Provide the (X, Y) coordinate of the cell's center where the given text is located.  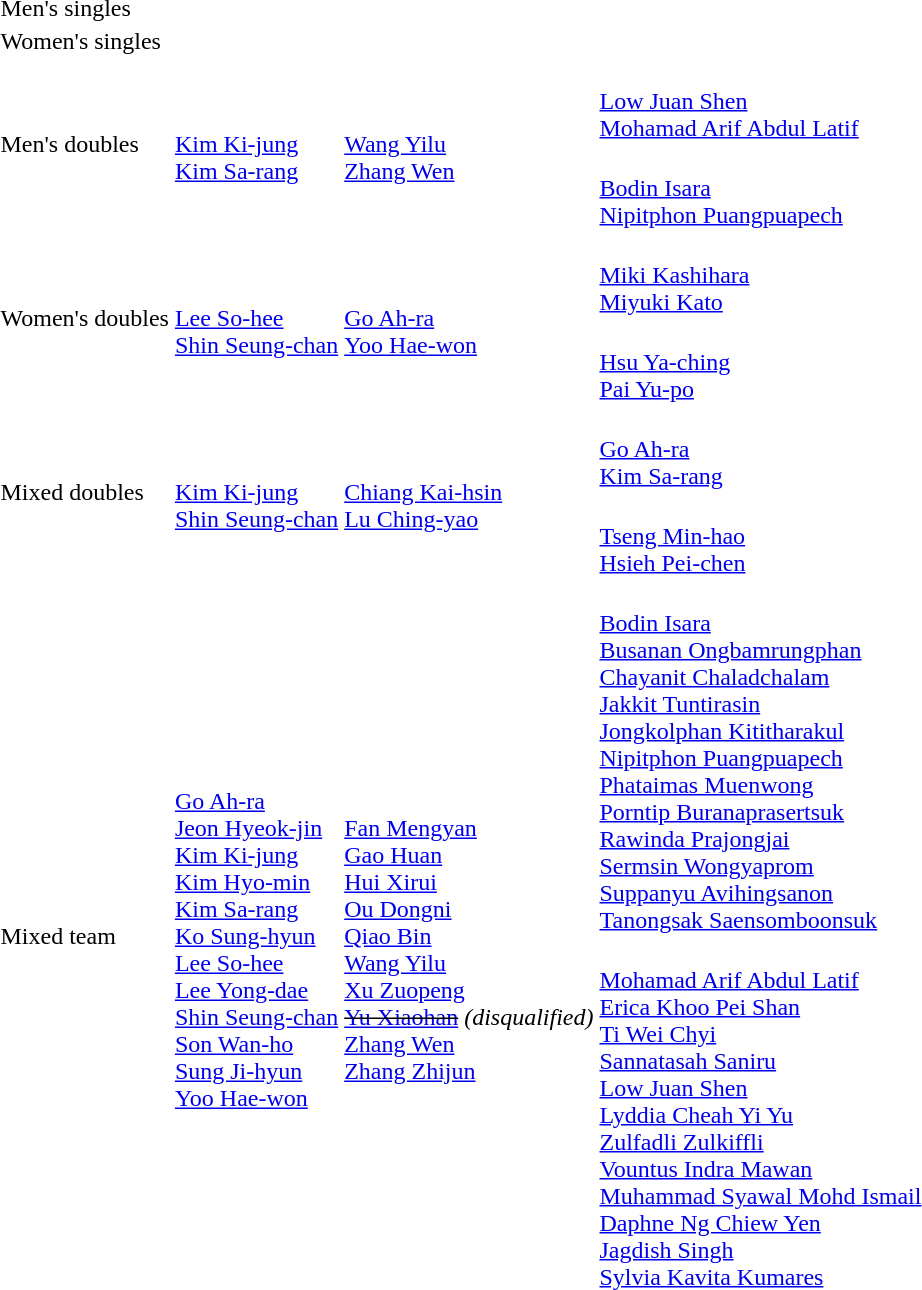
Kim Ki-jungKim Sa-rang (256, 144)
Go Ah-raYoo Hae-won (469, 318)
Wang YiluZhang Wen (469, 144)
Kim Ki-jungShin Seung-chan (256, 492)
Lee So-heeShin Seung-chan (256, 318)
Chiang Kai-hsinLu Ching-yao (469, 492)
